Identify which cell holds the provided text, then report its (X, Y) central coordinate. 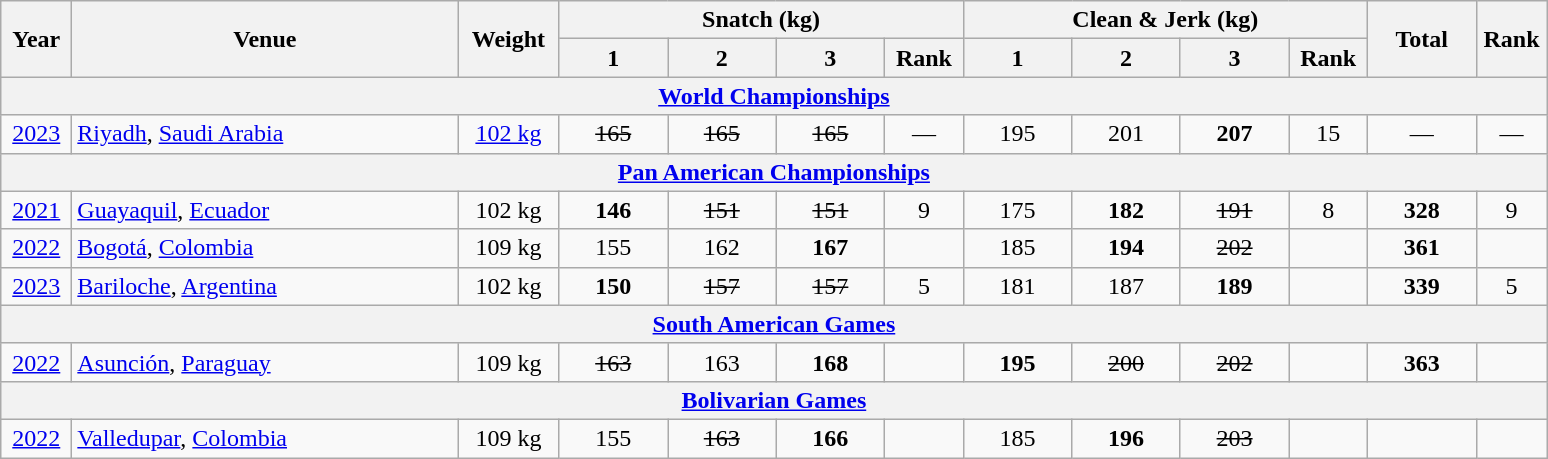
200 (1126, 362)
Riyadh, Saudi Arabia (265, 134)
203 (1234, 438)
189 (1234, 286)
15 (1328, 134)
194 (1126, 248)
181 (1018, 286)
196 (1126, 438)
187 (1126, 286)
Year (36, 39)
Clean & Jerk (kg) (1165, 20)
Valledupar, Colombia (265, 438)
2021 (36, 210)
World Championships (774, 96)
146 (614, 210)
167 (830, 248)
Venue (265, 39)
162 (722, 248)
150 (614, 286)
Bolivarian Games (774, 400)
328 (1422, 210)
182 (1126, 210)
Bogotá, Colombia (265, 248)
201 (1126, 134)
Weight (508, 39)
191 (1234, 210)
207 (1234, 134)
Asunción, Paraguay (265, 362)
166 (830, 438)
8 (1328, 210)
361 (1422, 248)
South American Games (774, 324)
Total (1422, 39)
Bariloche, Argentina (265, 286)
168 (830, 362)
Snatch (kg) (761, 20)
Pan American Championships (774, 172)
175 (1018, 210)
339 (1422, 286)
Guayaquil, Ecuador (265, 210)
363 (1422, 362)
